Extract the [X, Y] coordinate from the center of the cell holding the provided text.  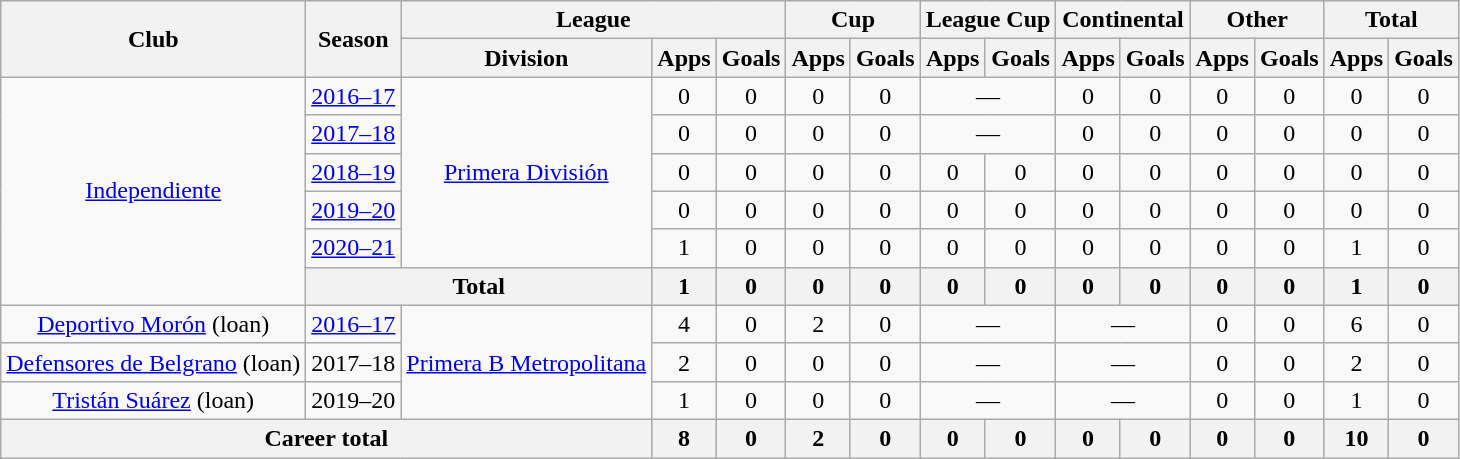
Primera B Metropolitana [526, 362]
10 [1356, 438]
Season [354, 39]
Other [1257, 20]
Club [154, 39]
2020–21 [354, 248]
Continental [1123, 20]
4 [684, 324]
Deportivo Morón (loan) [154, 324]
Division [526, 58]
Cup [853, 20]
2018–19 [354, 172]
6 [1356, 324]
League [594, 20]
Tristán Suárez (loan) [154, 400]
Defensores de Belgrano (loan) [154, 362]
Primera División [526, 172]
Career total [326, 438]
8 [684, 438]
League Cup [988, 20]
Independiente [154, 191]
